For the text-containing cell, return its midpoint in [x, y] coordinate format. 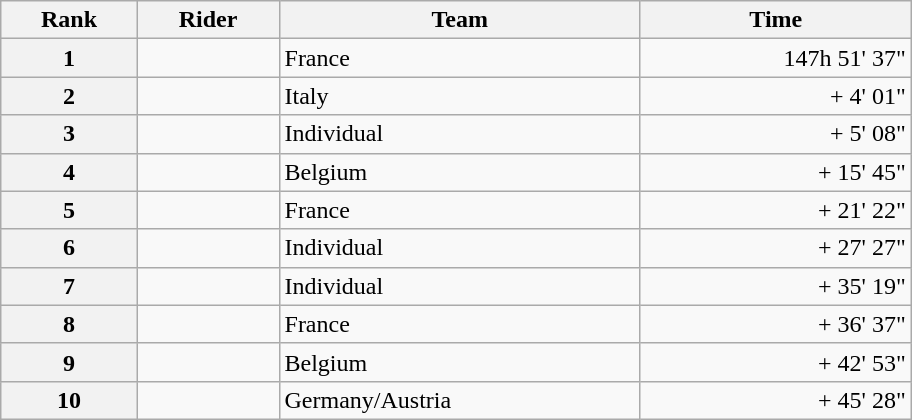
Rank [69, 20]
Time [776, 20]
Team [460, 20]
5 [69, 210]
Italy [460, 96]
Rider [208, 20]
+ 36' 37" [776, 324]
+ 45' 28" [776, 400]
+ 42' 53" [776, 362]
6 [69, 248]
9 [69, 362]
1 [69, 58]
8 [69, 324]
Germany/Austria [460, 400]
2 [69, 96]
+ 27' 27" [776, 248]
4 [69, 172]
10 [69, 400]
+ 4' 01" [776, 96]
+ 5' 08" [776, 134]
+ 15' 45" [776, 172]
7 [69, 286]
+ 21' 22" [776, 210]
147h 51' 37" [776, 58]
3 [69, 134]
+ 35' 19" [776, 286]
